Provide the (x, y) coordinate of the cell's center where the given text is located.  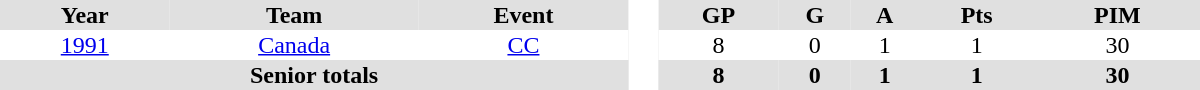
Canada (294, 45)
CC (524, 45)
Event (524, 15)
Team (294, 15)
PIM (1118, 15)
A (885, 15)
GP (718, 15)
Year (85, 15)
Pts (976, 15)
G (815, 15)
Senior totals (314, 75)
1991 (85, 45)
